Capture the cell that displays the provided text and extract its (x, y) central coordinate. 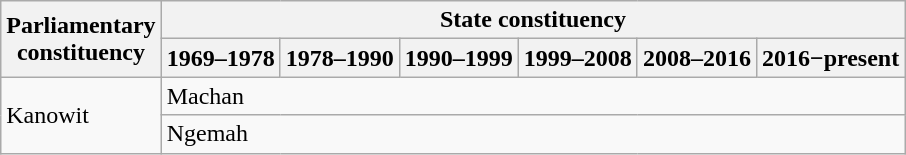
Ngemah (533, 134)
State constituency (533, 20)
Machan (533, 96)
Kanowit (81, 115)
1978–1990 (340, 58)
1969–1978 (220, 58)
1990–1999 (458, 58)
Parliamentaryconstituency (81, 39)
2008–2016 (696, 58)
1999–2008 (578, 58)
2016−present (830, 58)
